Capture the cell that displays the provided text and extract its (X, Y) central coordinate. 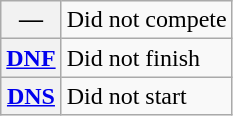
DNF (31, 58)
DNS (31, 96)
Did not start (146, 96)
— (31, 20)
Did not compete (146, 20)
Did not finish (146, 58)
